Output the (x, y) coordinate of the center of the cell containing the given text.  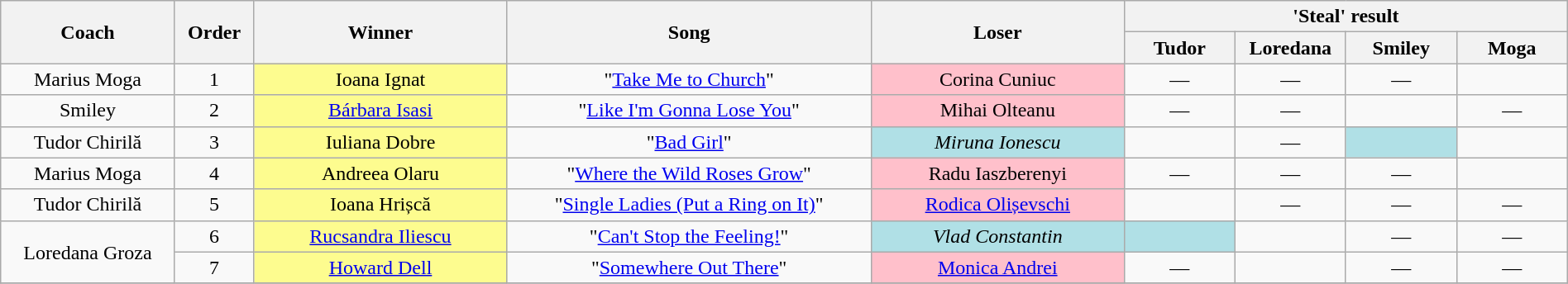
Iuliana Dobre (380, 142)
Winner (380, 32)
"Where the Wild Roses Grow" (689, 173)
"Somewhere Out There" (689, 267)
3 (214, 142)
"Like I'm Gonna Lose You" (689, 111)
2 (214, 111)
Rucsandra Iliescu (380, 236)
Corina Cuniuc (997, 79)
Order (214, 32)
Tudor (1179, 48)
5 (214, 205)
"Bad Girl" (689, 142)
Andreea Olaru (380, 173)
Loredana Groza (88, 252)
Bárbara Isasi (380, 111)
"Can't Stop the Feeling!" (689, 236)
Loser (997, 32)
7 (214, 267)
Monica Andrei (997, 267)
Ioana Ignat (380, 79)
Song (689, 32)
6 (214, 236)
Miruna Ionescu (997, 142)
Rodica Olișevschi (997, 205)
Howard Dell (380, 267)
Coach (88, 32)
Ioana Hrișcă (380, 205)
Loredana (1290, 48)
Vlad Constantin (997, 236)
"Single Ladies (Put a Ring on It)" (689, 205)
1 (214, 79)
Radu Iaszberenyi (997, 173)
Mihai Olteanu (997, 111)
'Steal' result (1346, 17)
Moga (1512, 48)
"Take Me to Church" (689, 79)
4 (214, 173)
